Search for the cell housing the specified text and yield its (x, y) center coordinate. 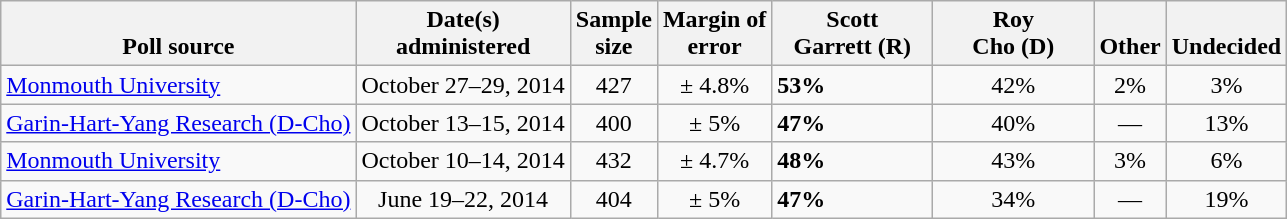
Date(s)administered (463, 34)
± 4.8% (714, 85)
48% (852, 161)
34% (1014, 199)
Other (1130, 34)
19% (1226, 199)
Undecided (1226, 34)
June 19–22, 2014 (463, 199)
53% (852, 85)
427 (614, 85)
Poll source (178, 34)
Margin oferror (714, 34)
400 (614, 123)
ScottGarrett (R) (852, 34)
42% (1014, 85)
2% (1130, 85)
± 4.7% (714, 161)
RoyCho (D) (1014, 34)
13% (1226, 123)
Samplesize (614, 34)
October 13–15, 2014 (463, 123)
43% (1014, 161)
432 (614, 161)
40% (1014, 123)
October 27–29, 2014 (463, 85)
404 (614, 199)
October 10–14, 2014 (463, 161)
6% (1226, 161)
